Extract the [x, y] coordinate from the center of the cell holding the provided text.  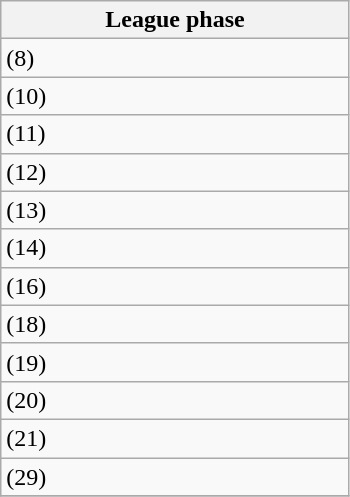
(10) [176, 96]
(11) [176, 134]
(12) [176, 172]
(16) [176, 286]
(20) [176, 400]
(13) [176, 210]
(21) [176, 438]
(29) [176, 477]
(19) [176, 362]
(8) [176, 58]
(14) [176, 248]
League phase [176, 20]
(18) [176, 324]
